Output the (X, Y) coordinate of the center of the cell containing the given text.  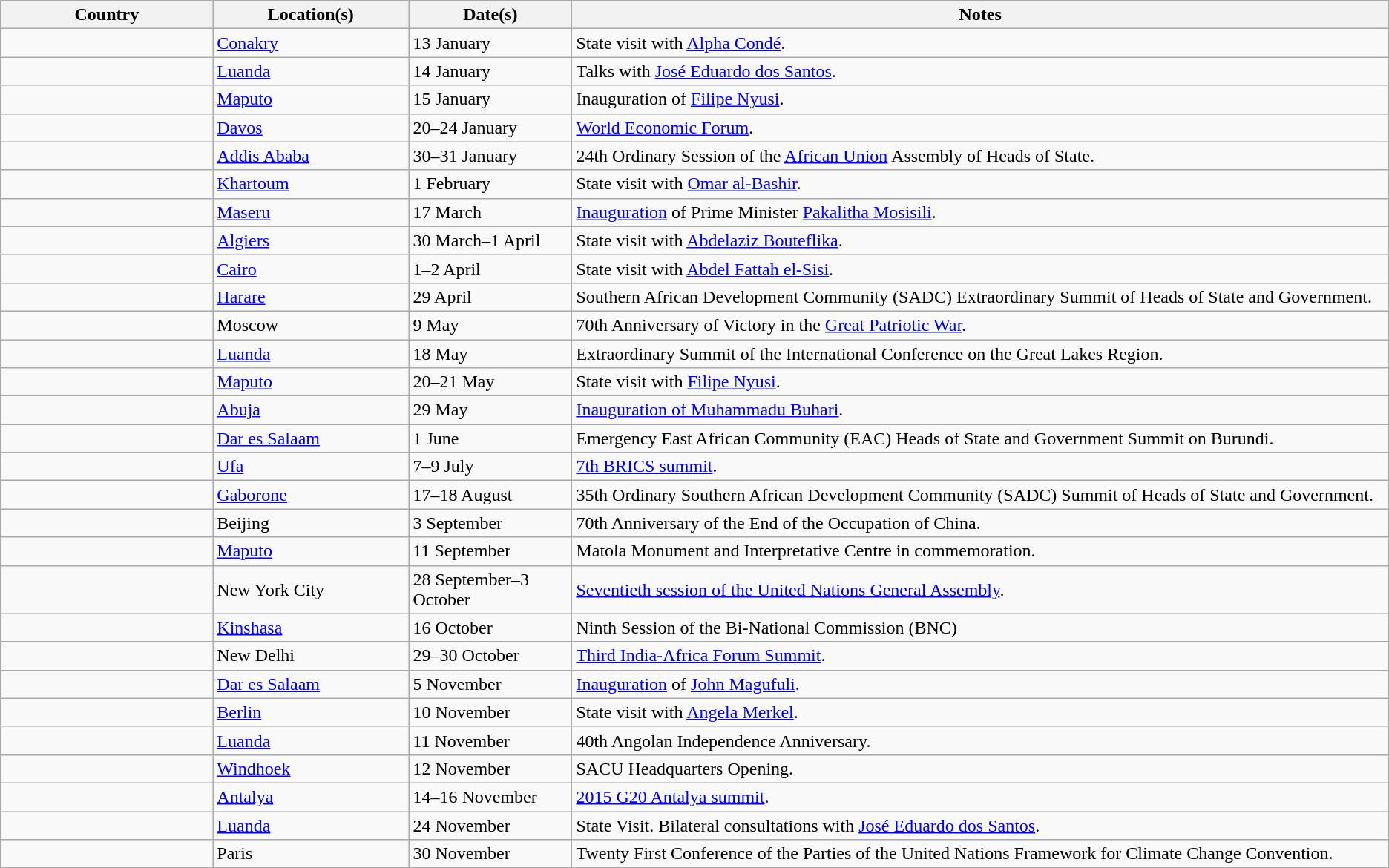
30–31 January (490, 156)
Gaborone (311, 495)
Seventieth session of the United Nations General Assembly. (980, 589)
Harare (311, 297)
Date(s) (490, 15)
Emergency East African Community (EAC) Heads of State and Government Summit on Burundi. (980, 438)
29 April (490, 297)
Ufa (311, 467)
Berlin (311, 712)
Windhoek (311, 769)
10 November (490, 712)
Conakry (311, 43)
24th Ordinary Session of the African Union Assembly of Heads of State. (980, 156)
Inauguration of Filipe Nyusi. (980, 99)
Kinshasa (311, 628)
Paris (311, 854)
Antalya (311, 797)
1 June (490, 438)
1–2 April (490, 269)
Maseru (311, 212)
2015 G20 Antalya summit. (980, 797)
35th Ordinary Southern African Development Community (SADC) Summit of Heads of State and Government. (980, 495)
Notes (980, 15)
14 January (490, 71)
Country (107, 15)
17 March (490, 212)
SACU Headquarters Opening. (980, 769)
Algiers (311, 240)
Ninth Session of the Bi-National Commission (BNC) (980, 628)
State visit with Angela Merkel. (980, 712)
World Economic Forum. (980, 128)
17–18 August (490, 495)
7th BRICS summit. (980, 467)
24 November (490, 826)
Davos (311, 128)
Talks with José Eduardo dos Santos. (980, 71)
Inauguration of John Magufuli. (980, 684)
18 May (490, 354)
New Delhi (311, 656)
Twenty First Conference of the Parties of the United Nations Framework for Climate Change Convention. (980, 854)
Addis Ababa (311, 156)
Extraordinary Summit of the International Conference on the Great Lakes Region. (980, 354)
State Visit. Bilateral consultations with José Eduardo dos Santos. (980, 826)
70th Anniversary of Victory in the Great Patriotic War. (980, 325)
State visit with Abdel Fattah el-Sisi. (980, 269)
30 March–1 April (490, 240)
30 November (490, 854)
State visit with Filipe Nyusi. (980, 382)
14–16 November (490, 797)
3 September (490, 523)
15 January (490, 99)
5 November (490, 684)
Beijing (311, 523)
12 November (490, 769)
Moscow (311, 325)
11 November (490, 740)
Cairo (311, 269)
State visit with Alpha Condé. (980, 43)
20–21 May (490, 382)
Inauguration of Muhammadu Buhari. (980, 410)
Inauguration of Prime Minister Pakalitha Mosisili. (980, 212)
16 October (490, 628)
Abuja (311, 410)
70th Anniversary of the End of the Occupation of China. (980, 523)
20–24 January (490, 128)
29 May (490, 410)
11 September (490, 551)
40th Angolan Independence Anniversary. (980, 740)
29–30 October (490, 656)
State visit with Abdelaziz Bouteflika. (980, 240)
9 May (490, 325)
Location(s) (311, 15)
Southern African Development Community (SADC) Extraordinary Summit of Heads of State and Government. (980, 297)
Matola Monument and Interpretative Centre in commemoration. (980, 551)
1 February (490, 184)
State visit with Omar al-Bashir. (980, 184)
Third India-Africa Forum Summit. (980, 656)
New York City (311, 589)
7–9 July (490, 467)
Khartoum (311, 184)
28 September–3 October (490, 589)
13 January (490, 43)
